Find where the given text appears and provide that cell's center as (x, y) coordinate. 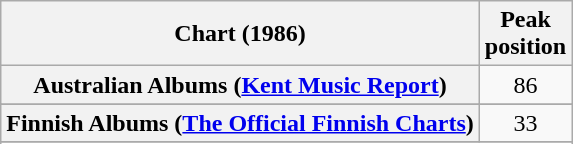
Chart (1986) (240, 34)
86 (525, 85)
Finnish Albums (The Official Finnish Charts) (240, 123)
Peakposition (525, 34)
33 (525, 123)
Australian Albums (Kent Music Report) (240, 85)
